Extract the (X, Y) coordinate from the center of the cell holding the provided text.  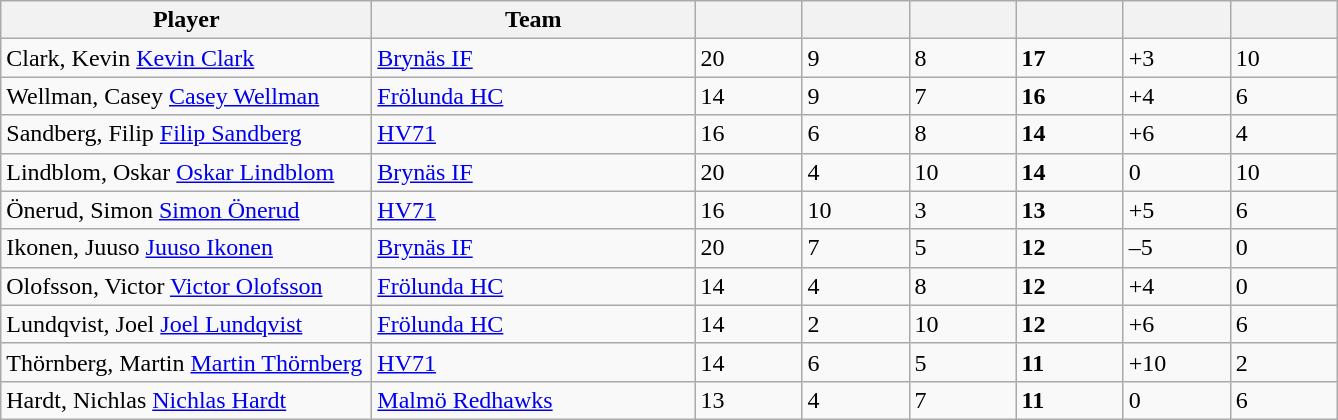
Clark, Kevin Kevin Clark (186, 58)
Player (186, 20)
Lindblom, Oskar Oskar Lindblom (186, 172)
Team (534, 20)
Malmö Redhawks (534, 400)
Ikonen, Juuso Juuso Ikonen (186, 248)
Wellman, Casey Casey Wellman (186, 96)
3 (962, 210)
+3 (1176, 58)
+5 (1176, 210)
Sandberg, Filip Filip Sandberg (186, 134)
Hardt, Nichlas Nichlas Hardt (186, 400)
17 (1070, 58)
–5 (1176, 248)
+10 (1176, 362)
Önerud, Simon Simon Önerud (186, 210)
Thörnberg, Martin Martin Thörnberg (186, 362)
Olofsson, Victor Victor Olofsson (186, 286)
Lundqvist, Joel Joel Lundqvist (186, 324)
